Extract the (X, Y) coordinate from the center of the cell holding the provided text.  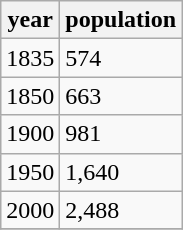
2,488 (121, 210)
1835 (30, 58)
981 (121, 134)
year (30, 20)
574 (121, 58)
2000 (30, 210)
population (121, 20)
1900 (30, 134)
1,640 (121, 172)
1950 (30, 172)
663 (121, 96)
1850 (30, 96)
